Find where the given text appears and provide that cell's center as (X, Y) coordinate. 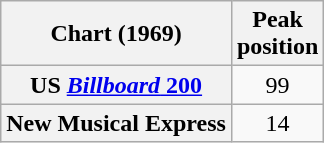
New Musical Express (116, 123)
14 (277, 123)
99 (277, 85)
Chart (1969) (116, 34)
Peakposition (277, 34)
US Billboard 200 (116, 85)
